Capture the cell that displays the provided text and extract its [x, y] central coordinate. 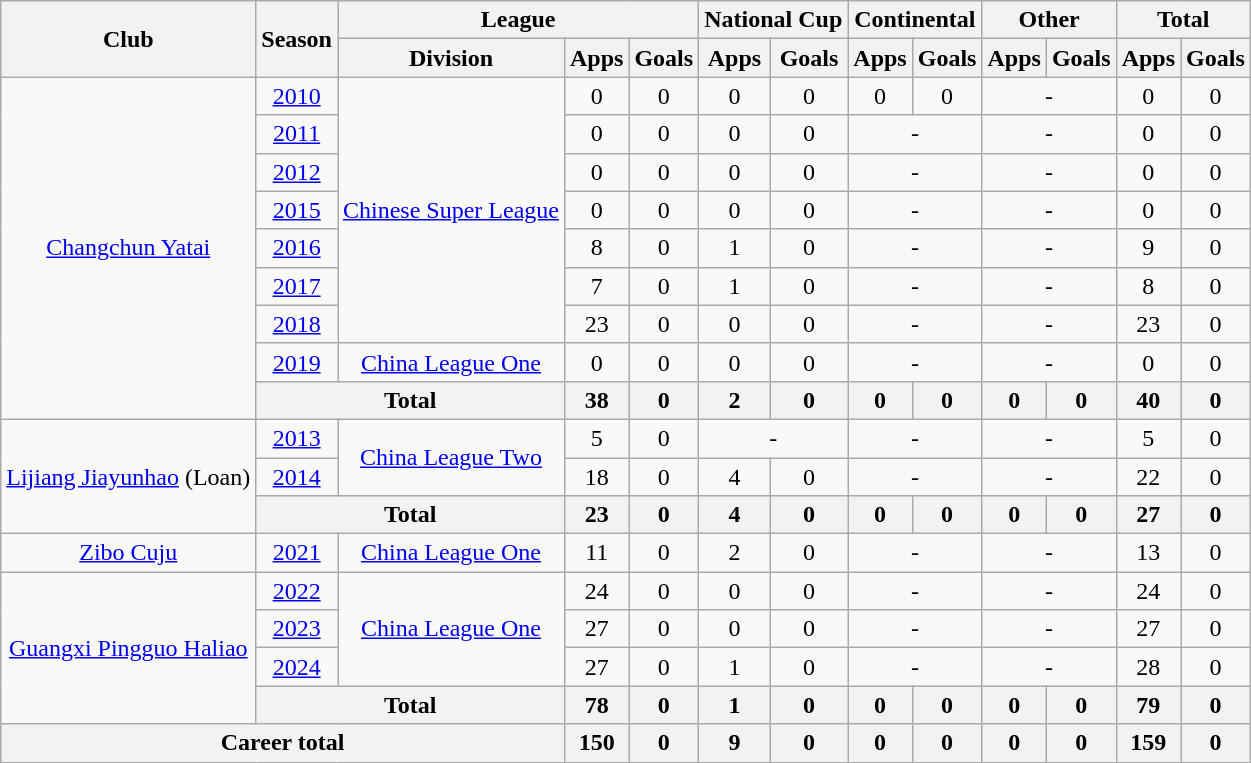
2021 [297, 553]
159 [1148, 743]
2012 [297, 172]
13 [1148, 553]
Chinese Super League [452, 210]
78 [596, 705]
2016 [297, 248]
Club [128, 39]
Changchun Yatai [128, 248]
Other [1049, 20]
38 [596, 400]
China League Two [452, 457]
2014 [297, 477]
2017 [297, 286]
2019 [297, 362]
Lijiang Jiayunhao (Loan) [128, 476]
Season [297, 39]
National Cup [774, 20]
Division [452, 58]
11 [596, 553]
79 [1148, 705]
2015 [297, 210]
2011 [297, 134]
18 [596, 477]
League [518, 20]
40 [1148, 400]
2024 [297, 667]
22 [1148, 477]
Career total [283, 743]
28 [1148, 667]
2010 [297, 96]
Guangxi Pingguo Haliao [128, 648]
Zibo Cuju [128, 553]
2018 [297, 324]
Continental [915, 20]
2013 [297, 438]
2022 [297, 591]
150 [596, 743]
7 [596, 286]
2023 [297, 629]
